Capture the cell that displays the provided text and extract its (X, Y) central coordinate. 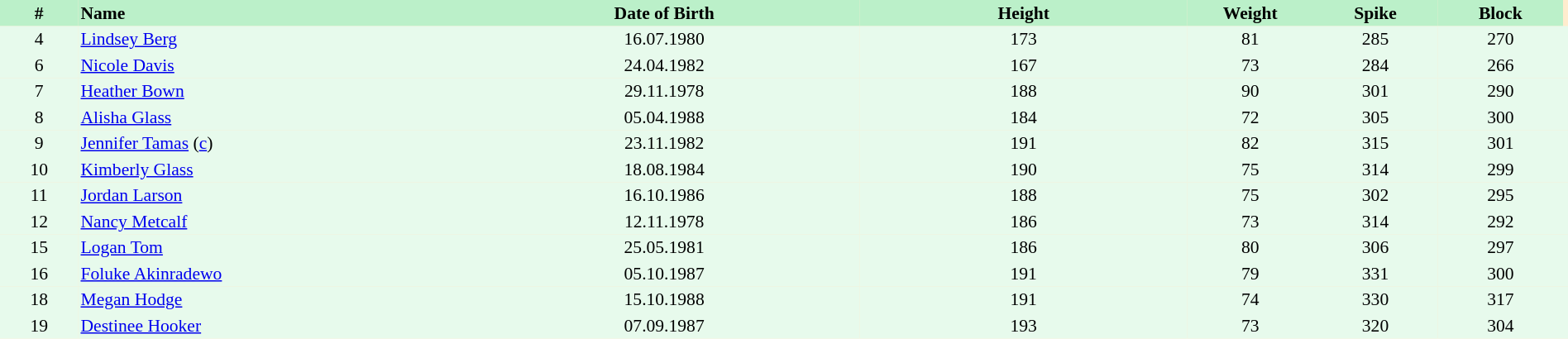
Spike (1374, 13)
299 (1500, 169)
05.10.1987 (664, 274)
7 (39, 91)
81 (1250, 40)
Alisha Glass (273, 117)
Jennifer Tamas (c) (273, 144)
15.10.1988 (664, 299)
Nicole Davis (273, 65)
Jordan Larson (273, 195)
10 (39, 169)
82 (1250, 144)
25.05.1981 (664, 248)
07.09.1987 (664, 326)
Foluke Akinradewo (273, 274)
9 (39, 144)
11 (39, 195)
15 (39, 248)
72 (1250, 117)
Weight (1250, 13)
270 (1500, 40)
290 (1500, 91)
320 (1374, 326)
12.11.1978 (664, 222)
18.08.1984 (664, 169)
Nancy Metcalf (273, 222)
79 (1250, 274)
74 (1250, 299)
16.10.1986 (664, 195)
Block (1500, 13)
331 (1374, 274)
29.11.1978 (664, 91)
8 (39, 117)
Height (1024, 13)
12 (39, 222)
317 (1500, 299)
4 (39, 40)
Megan Hodge (273, 299)
190 (1024, 169)
Name (273, 13)
Lindsey Berg (273, 40)
285 (1374, 40)
302 (1374, 195)
Kimberly Glass (273, 169)
Destinee Hooker (273, 326)
23.11.1982 (664, 144)
193 (1024, 326)
184 (1024, 117)
Date of Birth (664, 13)
16 (39, 274)
292 (1500, 222)
306 (1374, 248)
295 (1500, 195)
24.04.1982 (664, 65)
05.04.1988 (664, 117)
266 (1500, 65)
80 (1250, 248)
19 (39, 326)
90 (1250, 91)
315 (1374, 144)
167 (1024, 65)
330 (1374, 299)
# (39, 13)
Logan Tom (273, 248)
173 (1024, 40)
284 (1374, 65)
305 (1374, 117)
18 (39, 299)
Heather Bown (273, 91)
297 (1500, 248)
6 (39, 65)
16.07.1980 (664, 40)
304 (1500, 326)
